From the cell containing the given text, extract its center point as (X, Y) coordinate. 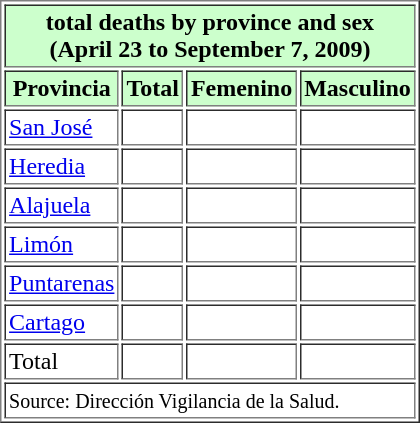
Puntarenas (62, 284)
Source: Dirección Vigilancia de la Salud. (210, 400)
Masculino (358, 88)
San José (62, 128)
Femenino (241, 88)
total deaths by province and sex (April 23 to September 7, 2009) (210, 36)
Heredia (62, 166)
Cartago (62, 322)
Provincia (62, 88)
Alajuela (62, 206)
Limón (62, 244)
